Scan for the cell matching the given text and deliver its (x, y) coordinate at center. 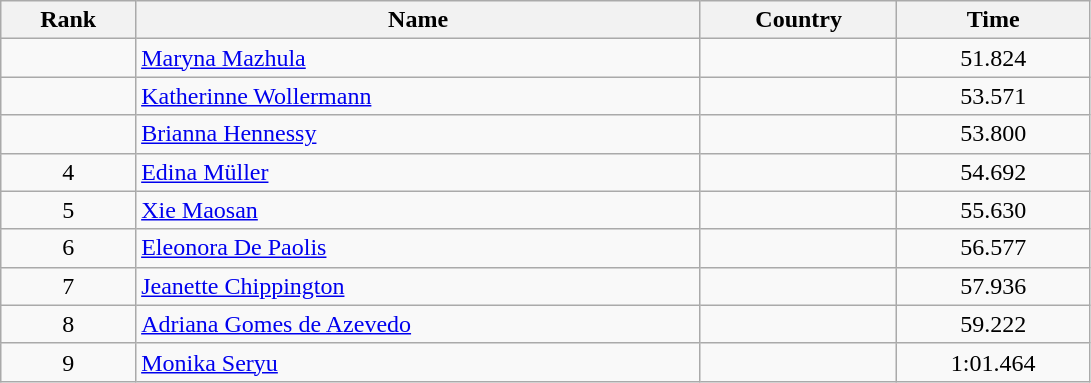
Country (798, 20)
Eleonora De Paolis (418, 248)
55.630 (994, 210)
Rank (68, 20)
53.571 (994, 96)
53.800 (994, 134)
Katherinne Wollermann (418, 96)
5 (68, 210)
51.824 (994, 58)
1:01.464 (994, 362)
9 (68, 362)
Maryna Mazhula (418, 58)
Adriana Gomes de Azevedo (418, 324)
Edina Müller (418, 172)
56.577 (994, 248)
57.936 (994, 286)
8 (68, 324)
Xie Maosan (418, 210)
Name (418, 20)
59.222 (994, 324)
Time (994, 20)
4 (68, 172)
54.692 (994, 172)
6 (68, 248)
Jeanette Chippington (418, 286)
Brianna Hennessy (418, 134)
Monika Seryu (418, 362)
7 (68, 286)
